Identify which cell holds the provided text, then report its [X, Y] central coordinate. 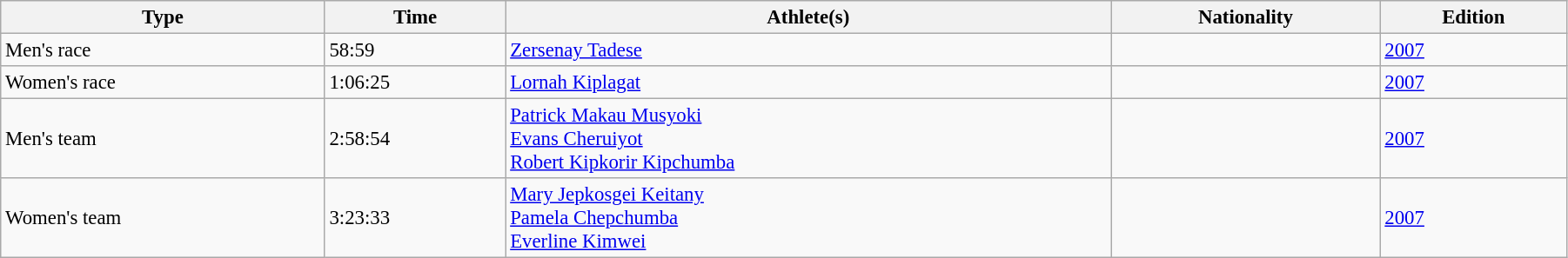
Zersenay Tadese [808, 50]
Athlete(s) [808, 17]
Women's team [163, 218]
Lornah Kiplagat [808, 83]
Patrick Makau MusyokiEvans CheruiyotRobert Kipkorir Kipchumba [808, 139]
Men's race [163, 50]
1:06:25 [415, 83]
Nationality [1246, 17]
Edition [1473, 17]
58:59 [415, 50]
2:58:54 [415, 139]
Mary Jepkosgei KeitanyPamela ChepchumbaEverline Kimwei [808, 218]
Women's race [163, 83]
Time [415, 17]
3:23:33 [415, 218]
Type [163, 17]
Men's team [163, 139]
